Output the [x, y] coordinate of the center of the cell containing the given text.  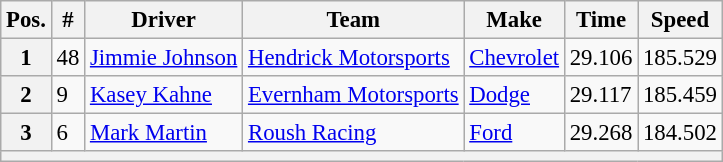
9 [68, 95]
Kasey Kahne [164, 95]
# [68, 20]
184.502 [680, 133]
Jimmie Johnson [164, 58]
Driver [164, 20]
3 [26, 133]
Hendrick Motorsports [354, 58]
185.529 [680, 58]
48 [68, 58]
29.117 [600, 95]
185.459 [680, 95]
2 [26, 95]
Ford [514, 133]
Team [354, 20]
Chevrolet [514, 58]
29.268 [600, 133]
Evernham Motorsports [354, 95]
29.106 [600, 58]
Roush Racing [354, 133]
Mark Martin [164, 133]
1 [26, 58]
6 [68, 133]
Pos. [26, 20]
Dodge [514, 95]
Speed [680, 20]
Make [514, 20]
Time [600, 20]
